Determine the (X, Y) coordinate at the center of the cell enclosing the given text.  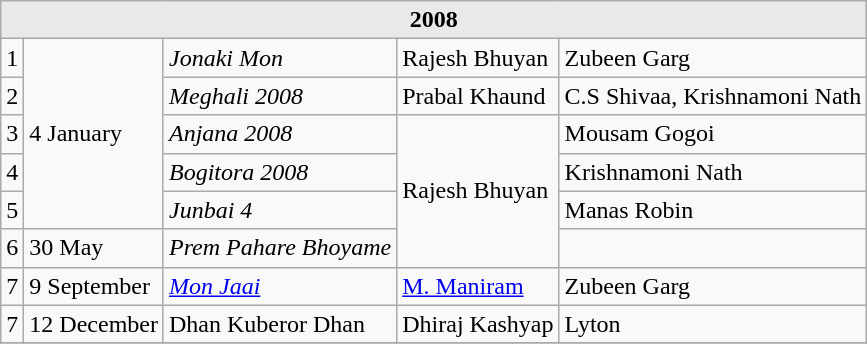
6 (12, 248)
Anjana 2008 (280, 134)
12 December (94, 324)
Jonaki Mon (280, 58)
Dhiraj Kashyap (478, 324)
Mon Jaai (280, 286)
3 (12, 134)
Manas Robin (713, 210)
Junbai 4 (280, 210)
Dhan Kuberor Dhan (280, 324)
Lyton (713, 324)
Mousam Gogoi (713, 134)
4 January (94, 134)
4 (12, 172)
Prabal Khaund (478, 96)
Meghali 2008 (280, 96)
9 September (94, 286)
M. Maniram (478, 286)
2 (12, 96)
Prem Pahare Bhoyame (280, 248)
C.S Shivaa, Krishnamoni Nath (713, 96)
1 (12, 58)
Krishnamoni Nath (713, 172)
5 (12, 210)
30 May (94, 248)
Bogitora 2008 (280, 172)
2008 (434, 20)
